Return [X, Y] of the center of cell containing provided text 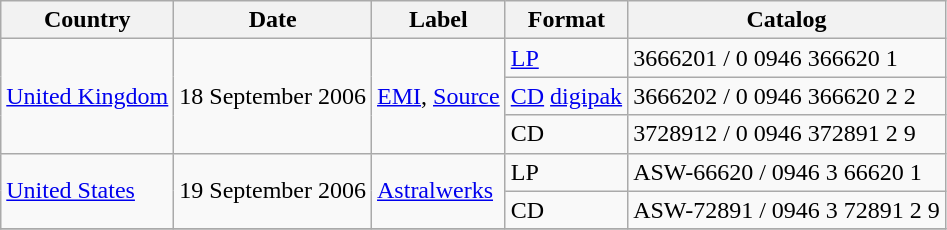
Catalog [787, 20]
Country [88, 20]
ASW-66620 / 0946 3 66620 1 [787, 172]
18 September 2006 [273, 96]
3666202 / 0 0946 366620 2 2 [787, 96]
CD digipak [566, 96]
Date [273, 20]
Label [439, 20]
United States [88, 191]
United Kingdom [88, 96]
EMI, Source [439, 96]
Astralwerks [439, 191]
3728912 / 0 0946 372891 2 9 [787, 134]
ASW-72891 / 0946 3 72891 2 9 [787, 210]
3666201 / 0 0946 366620 1 [787, 58]
19 September 2006 [273, 191]
Format [566, 20]
